For the text-containing cell, return its midpoint in (X, Y) coordinate format. 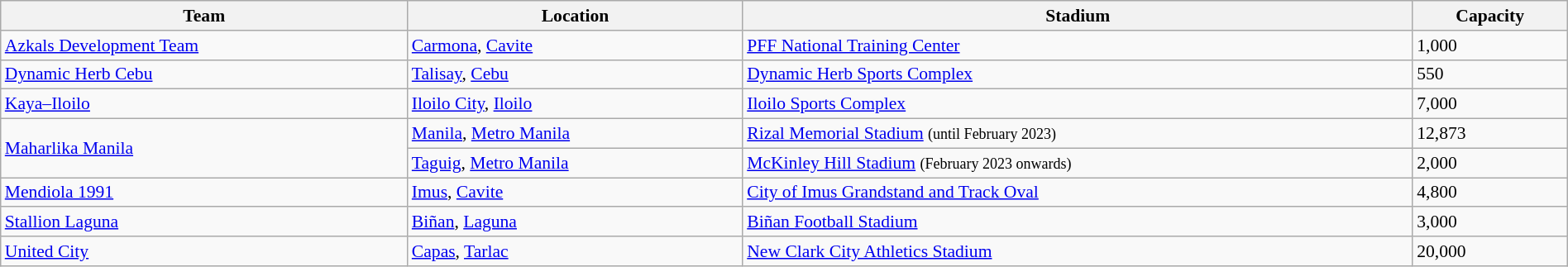
New Clark City Athletics Stadium (1078, 251)
550 (1490, 74)
Team (204, 16)
Capacity (1490, 16)
Biñan, Laguna (576, 222)
Location (576, 16)
Stadium (1078, 16)
2,000 (1490, 163)
City of Imus Grandstand and Track Oval (1078, 193)
7,000 (1490, 104)
Iloilo City, Iloilo (576, 104)
Azkals Development Team (204, 45)
Dynamic Herb Cebu (204, 74)
Dynamic Herb Sports Complex (1078, 74)
3,000 (1490, 222)
Talisay, Cebu (576, 74)
Imus, Cavite (576, 193)
PFF National Training Center (1078, 45)
Stallion Laguna (204, 222)
12,873 (1490, 134)
Carmona, Cavite (576, 45)
Capas, Tarlac (576, 251)
Maharlika Manila (204, 149)
Iloilo Sports Complex (1078, 104)
20,000 (1490, 251)
Rizal Memorial Stadium (until February 2023) (1078, 134)
Mendiola 1991 (204, 193)
Kaya–Iloilo (204, 104)
Taguig, Metro Manila (576, 163)
Manila, Metro Manila (576, 134)
United City (204, 251)
4,800 (1490, 193)
1,000 (1490, 45)
McKinley Hill Stadium (February 2023 onwards) (1078, 163)
Biñan Football Stadium (1078, 222)
